Capture the cell that displays the provided text and extract its [x, y] central coordinate. 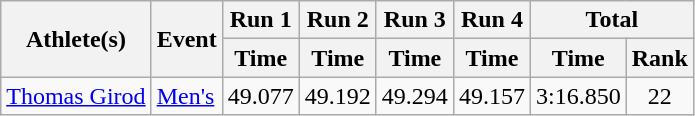
Athlete(s) [76, 39]
3:16.850 [578, 96]
49.294 [414, 96]
22 [660, 96]
49.192 [338, 96]
Thomas Girod [76, 96]
Run 4 [492, 20]
Event [186, 39]
Run 2 [338, 20]
Run 1 [260, 20]
Run 3 [414, 20]
Men's [186, 96]
49.157 [492, 96]
Total [612, 20]
Rank [660, 58]
49.077 [260, 96]
